For the text-containing cell, return its midpoint in [x, y] coordinate format. 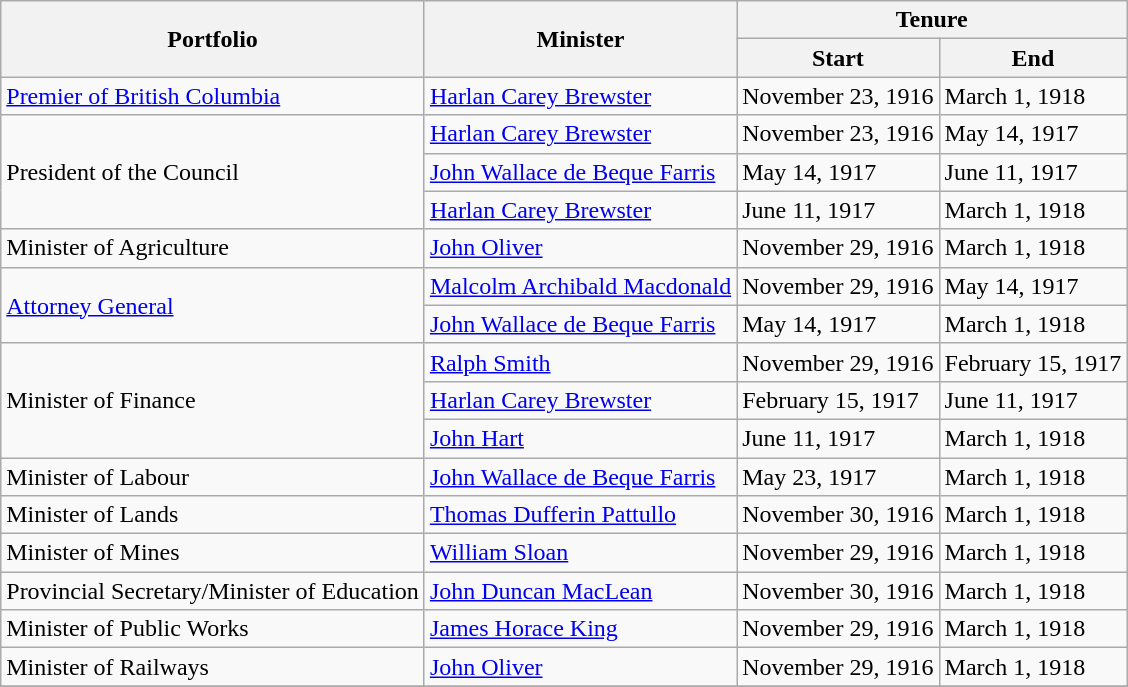
James Horace King [580, 629]
May 23, 1917 [838, 477]
President of the Council [213, 172]
Portfolio [213, 39]
Provincial Secretary/Minister of Education [213, 591]
Malcolm Archibald Macdonald [580, 286]
Minister of Agriculture [213, 248]
John Duncan MacLean [580, 591]
Attorney General [213, 305]
Minister [580, 39]
Minister of Labour [213, 477]
End [1033, 58]
John Hart [580, 438]
Start [838, 58]
Minister of Lands [213, 515]
Tenure [932, 20]
Thomas Dufferin Pattullo [580, 515]
William Sloan [580, 553]
Ralph Smith [580, 362]
Premier of British Columbia [213, 96]
Minister of Railways [213, 667]
Minister of Finance [213, 400]
Minister of Mines [213, 553]
Minister of Public Works [213, 629]
